Provide the (X, Y) coordinate of the cell's center where the given text is located.  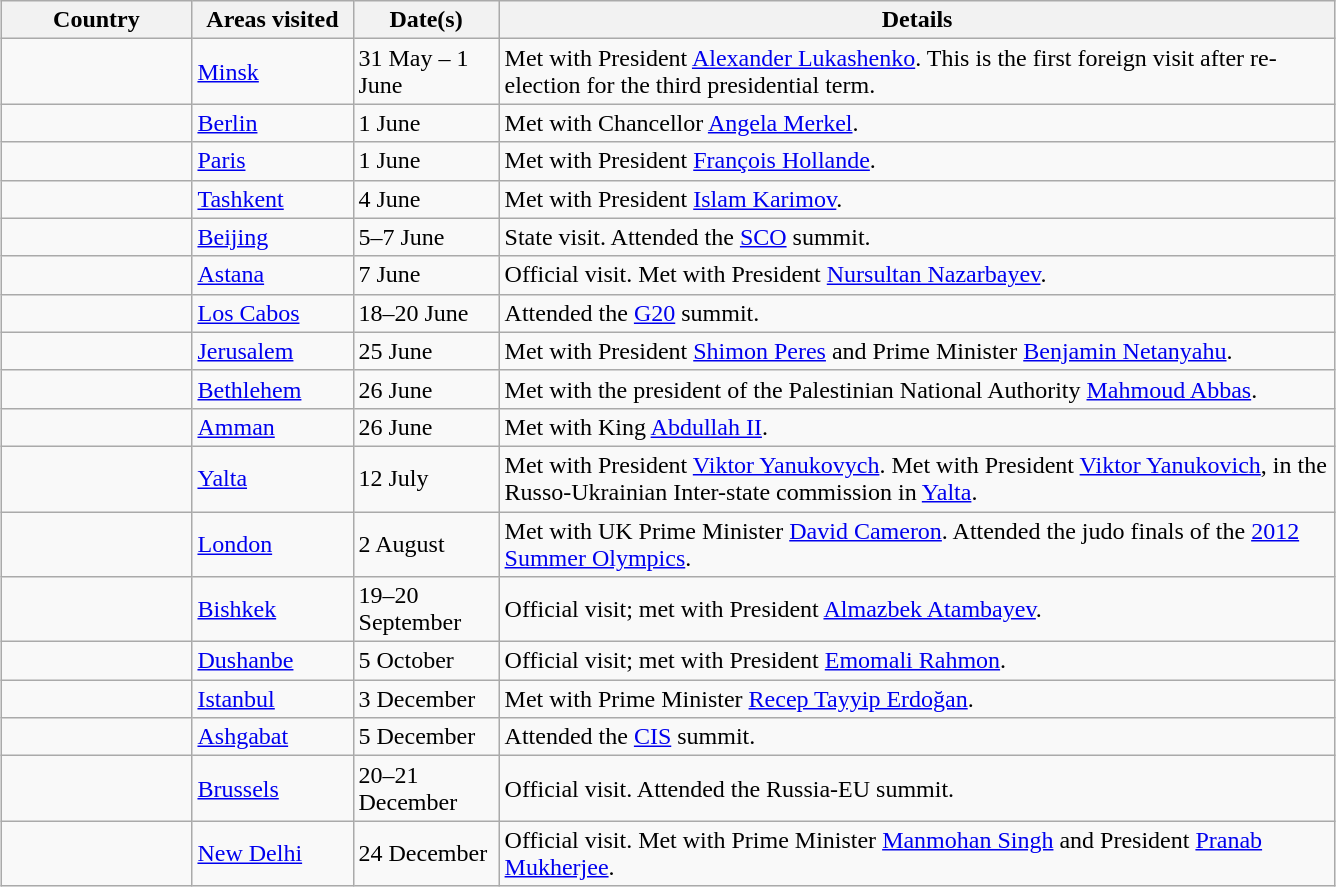
31 May – 1 June (426, 72)
Date(s) (426, 20)
Astana (272, 275)
Met with President François Hollande. (917, 161)
Official visit; met with President Almazbek Atambayev. (917, 610)
Met with Chancellor Angela Merkel. (917, 123)
Los Cabos (272, 313)
20–21 December (426, 788)
Official visit. Met with Prime Minister Manmohan Singh and President Pranab Mukherjee. (917, 854)
Paris (272, 161)
Bethlehem (272, 389)
Met with Prime Minister Recep Tayyip Erdoğan. (917, 699)
12 July (426, 478)
Areas visited (272, 20)
Berlin (272, 123)
25 June (426, 351)
Istanbul (272, 699)
Country (96, 20)
Met with the president of the Palestinian National Authority Mahmoud Abbas. (917, 389)
Official visit. Met with President Nursultan Nazarbayev. (917, 275)
Amman (272, 427)
Minsk (272, 72)
Ashgabat (272, 737)
24 December (426, 854)
Details (917, 20)
Attended the G20 summit. (917, 313)
Yalta (272, 478)
5–7 June (426, 237)
7 June (426, 275)
5 October (426, 661)
Tashkent (272, 199)
Official visit. Attended the Russia-EU summit. (917, 788)
Met with President Viktor Yanukovych. Met with President Viktor Yanukovich, in the Russo-Ukrainian Inter-state commission in Yalta. (917, 478)
Met with UK Prime Minister David Cameron. Attended the judo finals of the 2012 Summer Olympics. (917, 544)
Met with President Alexander Lukashenko. This is the first foreign visit after re-election for the third presidential term. (917, 72)
Brussels (272, 788)
Bishkek (272, 610)
Jerusalem (272, 351)
4 June (426, 199)
Met with King Abdullah II. (917, 427)
Dushanbe (272, 661)
19–20 September (426, 610)
Official visit; met with President Emomali Rahmon. (917, 661)
5 December (426, 737)
2 August (426, 544)
3 December (426, 699)
New Delhi (272, 854)
18–20 June (426, 313)
Beijing (272, 237)
Met with President Islam Karimov. (917, 199)
State visit. Attended the SCO summit. (917, 237)
London (272, 544)
Met with President Shimon Peres and Prime Minister Benjamin Netanyahu. (917, 351)
Attended the CIS summit. (917, 737)
